Return the [x, y] coordinate for the center point of the cell that contains the specified text.  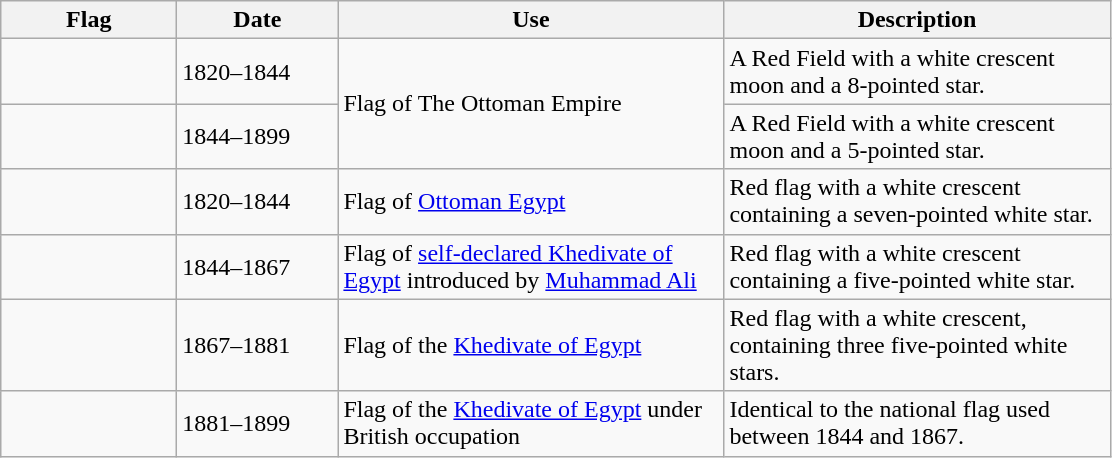
Flag [89, 20]
Use [531, 20]
A Red Field with a white crescent moon and a 8-pointed star. [917, 72]
Red flag with a white crescent containing a seven-pointed white star. [917, 202]
Identical to the national flag used between 1844 and 1867. [917, 424]
Flag of the Khedivate of Egypt [531, 345]
Date [258, 20]
Flag of The Ottoman Empire [531, 104]
1881–1899 [258, 424]
Flag of the Khedivate of Egypt under British occupation [531, 424]
1867–1881 [258, 345]
1844–1899 [258, 136]
Red flag with a white crescent, containing three five-pointed white stars. [917, 345]
Red flag with a white crescent containing a five-pointed white star. [917, 266]
Flag of self-declared Khedivate of Egypt introduced by Muhammad Ali [531, 266]
Flag of Ottoman Egypt [531, 202]
A Red Field with a white crescent moon and a 5-pointed star. [917, 136]
Description [917, 20]
1844–1867 [258, 266]
